Scan for the cell matching the given text and deliver its (x, y) coordinate at center. 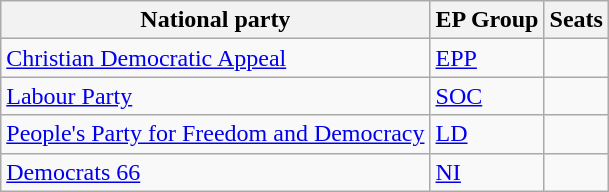
Seats (576, 20)
National party (216, 20)
Democrats 66 (216, 172)
Labour Party (216, 96)
EPP (487, 58)
LD (487, 134)
Christian Democratic Appeal (216, 58)
EP Group (487, 20)
NI (487, 172)
People's Party for Freedom and Democracy (216, 134)
SOC (487, 96)
